Capture the cell that displays the provided text and extract its [x, y] central coordinate. 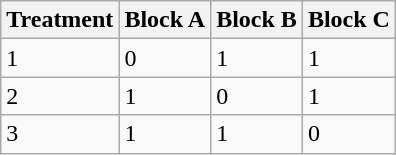
Block C [348, 20]
Block B [257, 20]
3 [60, 134]
Block A [165, 20]
2 [60, 96]
Treatment [60, 20]
